From the cell containing the given text, extract its center point as (x, y) coordinate. 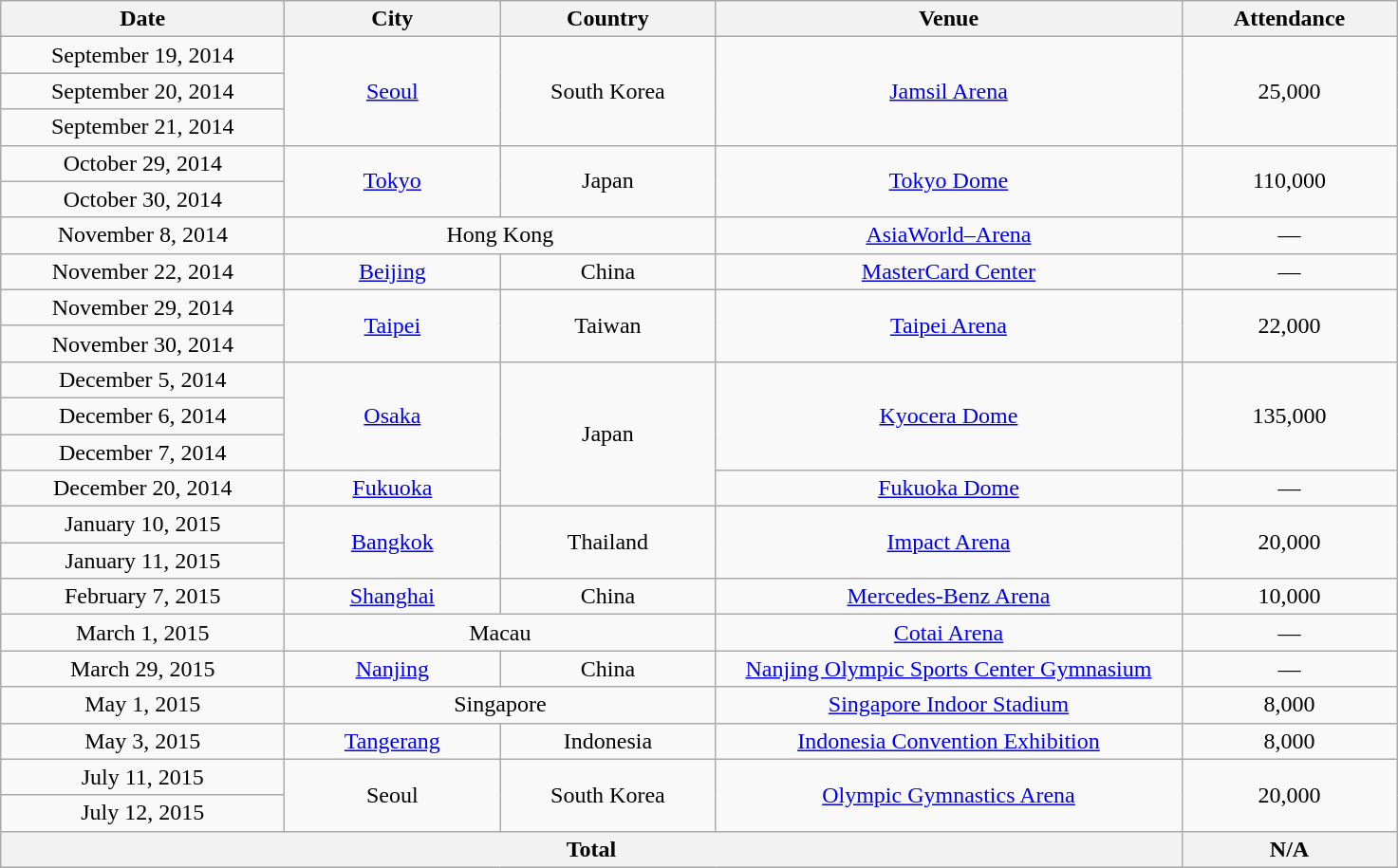
November 29, 2014 (142, 307)
Hong Kong (500, 235)
N/A (1289, 849)
Shanghai (393, 597)
Macau (500, 633)
February 7, 2015 (142, 597)
Tokyo (393, 181)
22,000 (1289, 325)
Singapore (500, 705)
Osaka (393, 416)
Taipei (393, 325)
March 1, 2015 (142, 633)
Nanjing Olympic Sports Center Gymnasium (949, 669)
May 1, 2015 (142, 705)
September 19, 2014 (142, 55)
March 29, 2015 (142, 669)
Tangerang (393, 741)
Total (591, 849)
MasterCard Center (949, 271)
Thailand (607, 543)
135,000 (1289, 416)
110,000 (1289, 181)
Nanjing (393, 669)
AsiaWorld–Arena (949, 235)
Kyocera Dome (949, 416)
November 8, 2014 (142, 235)
January 10, 2015 (142, 525)
Indonesia (607, 741)
Impact Arena (949, 543)
Date (142, 19)
Tokyo Dome (949, 181)
Fukuoka (393, 489)
Taiwan (607, 325)
Bangkok (393, 543)
25,000 (1289, 91)
May 3, 2015 (142, 741)
Jamsil Arena (949, 91)
Olympic Gymnastics Arena (949, 795)
Singapore Indoor Stadium (949, 705)
September 20, 2014 (142, 91)
Country (607, 19)
Indonesia Convention Exhibition (949, 741)
10,000 (1289, 597)
City (393, 19)
January 11, 2015 (142, 561)
July 11, 2015 (142, 777)
December 6, 2014 (142, 416)
September 21, 2014 (142, 127)
July 12, 2015 (142, 813)
November 22, 2014 (142, 271)
December 20, 2014 (142, 489)
Fukuoka Dome (949, 489)
December 7, 2014 (142, 452)
Beijing (393, 271)
October 30, 2014 (142, 199)
Mercedes-Benz Arena (949, 597)
Venue (949, 19)
Taipei Arena (949, 325)
December 5, 2014 (142, 379)
Cotai Arena (949, 633)
October 29, 2014 (142, 163)
November 30, 2014 (142, 343)
Attendance (1289, 19)
